Extract the [x, y] coordinate from the center of the cell holding the provided text.  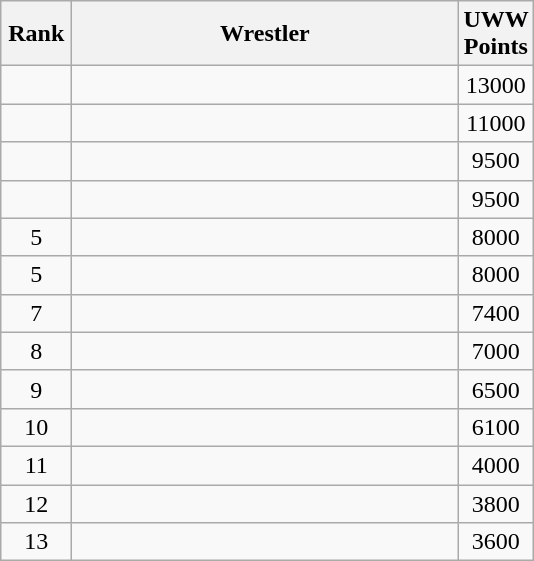
10 [36, 427]
13000 [496, 85]
7400 [496, 313]
Rank [36, 34]
9 [36, 389]
4000 [496, 465]
6500 [496, 389]
7000 [496, 351]
11 [36, 465]
6100 [496, 427]
13 [36, 542]
UWW Points [496, 34]
Wrestler [265, 34]
3800 [496, 503]
11000 [496, 123]
7 [36, 313]
12 [36, 503]
3600 [496, 542]
8 [36, 351]
